Capture the cell that displays the provided text and extract its (X, Y) central coordinate. 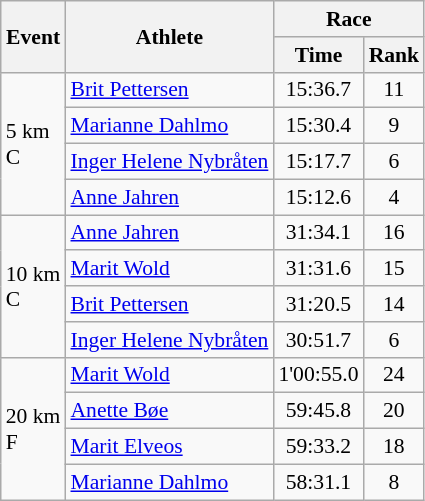
14 (394, 304)
20 (394, 411)
Athlete (169, 36)
15:12.6 (318, 197)
59:45.8 (318, 411)
15:36.7 (318, 90)
10 km C (34, 286)
30:51.7 (318, 340)
Anette Bøe (169, 411)
8 (394, 482)
9 (394, 126)
15 (394, 269)
15:30.4 (318, 126)
20 km F (34, 428)
59:33.2 (318, 447)
24 (394, 375)
16 (394, 233)
5 km C (34, 143)
31:20.5 (318, 304)
Marit Elveos (169, 447)
31:31.6 (318, 269)
58:31.1 (318, 482)
Event (34, 36)
15:17.7 (318, 162)
1'00:55.0 (318, 375)
Race (348, 19)
31:34.1 (318, 233)
Time (318, 55)
4 (394, 197)
Rank (394, 55)
18 (394, 447)
11 (394, 90)
